Find where the given text appears and provide that cell's center as [X, Y] coordinate. 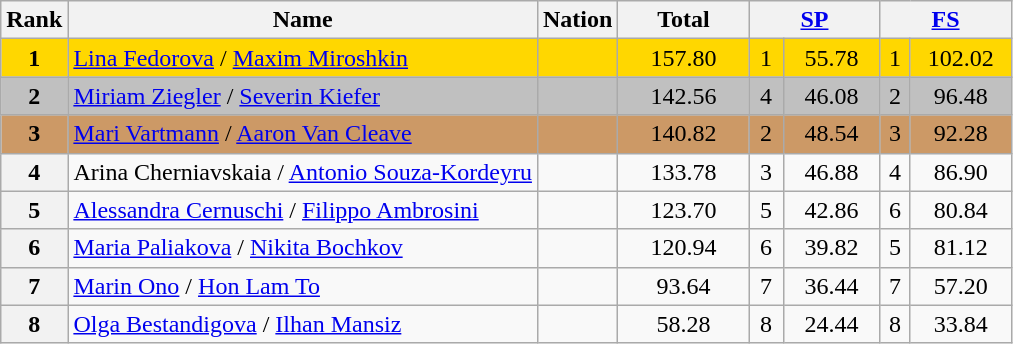
Rank [34, 20]
Maria Paliakova / Nikita Bochkov [303, 248]
Olga Bestandigova / Ilhan Mansiz [303, 324]
57.20 [960, 286]
Name [303, 20]
Total [684, 20]
142.56 [684, 96]
Mari Vartmann / Aaron Van Cleave [303, 134]
157.80 [684, 58]
140.82 [684, 134]
Arina Cherniavskaia / Antonio Souza-Kordeyru [303, 172]
Alessandra Cernuschi / Filippo Ambrosini [303, 210]
92.28 [960, 134]
FS [946, 20]
48.54 [832, 134]
58.28 [684, 324]
46.08 [832, 96]
120.94 [684, 248]
133.78 [684, 172]
86.90 [960, 172]
123.70 [684, 210]
33.84 [960, 324]
81.12 [960, 248]
Lina Fedorova / Maxim Miroshkin [303, 58]
Marin Ono / Hon Lam To [303, 286]
39.82 [832, 248]
Miriam Ziegler / Severin Kiefer [303, 96]
102.02 [960, 58]
55.78 [832, 58]
96.48 [960, 96]
36.44 [832, 286]
24.44 [832, 324]
46.88 [832, 172]
93.64 [684, 286]
Nation [577, 20]
SP [814, 20]
80.84 [960, 210]
42.86 [832, 210]
